Capture the cell that displays the provided text and extract its (x, y) central coordinate. 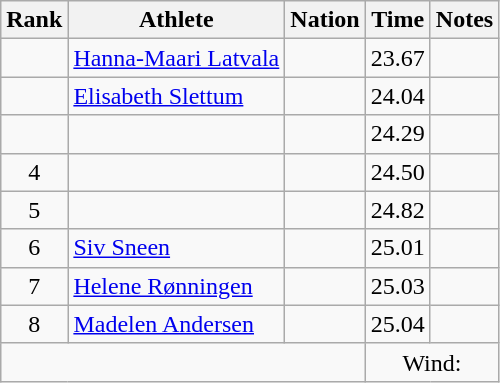
Elisabeth Slettum (176, 96)
25.03 (398, 286)
6 (34, 248)
Hanna-Maari Latvala (176, 58)
Helene Rønningen (176, 286)
Athlete (176, 20)
4 (34, 172)
25.01 (398, 248)
23.67 (398, 58)
24.82 (398, 210)
Rank (34, 20)
Siv Sneen (176, 248)
5 (34, 210)
Wind: (432, 362)
24.29 (398, 134)
24.04 (398, 96)
Notes (464, 20)
Nation (325, 20)
24.50 (398, 172)
Madelen Andersen (176, 324)
7 (34, 286)
Time (398, 20)
8 (34, 324)
25.04 (398, 324)
